Determine the (x, y) coordinate at the center of the cell enclosing the given text.  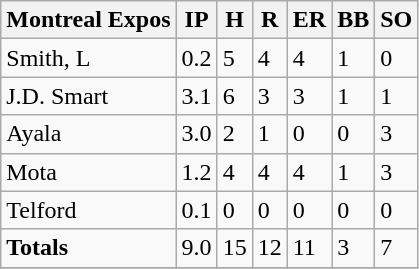
Smith, L (88, 58)
1.2 (196, 172)
Ayala (88, 134)
2 (234, 134)
0.1 (196, 210)
3.1 (196, 96)
H (234, 20)
R (270, 20)
9.0 (196, 248)
Totals (88, 248)
12 (270, 248)
15 (234, 248)
ER (309, 20)
11 (309, 248)
7 (396, 248)
BB (354, 20)
SO (396, 20)
IP (196, 20)
Montreal Expos (88, 20)
3.0 (196, 134)
J.D. Smart (88, 96)
6 (234, 96)
Telford (88, 210)
0.2 (196, 58)
Mota (88, 172)
5 (234, 58)
